Capture the cell that displays the provided text and extract its (X, Y) central coordinate. 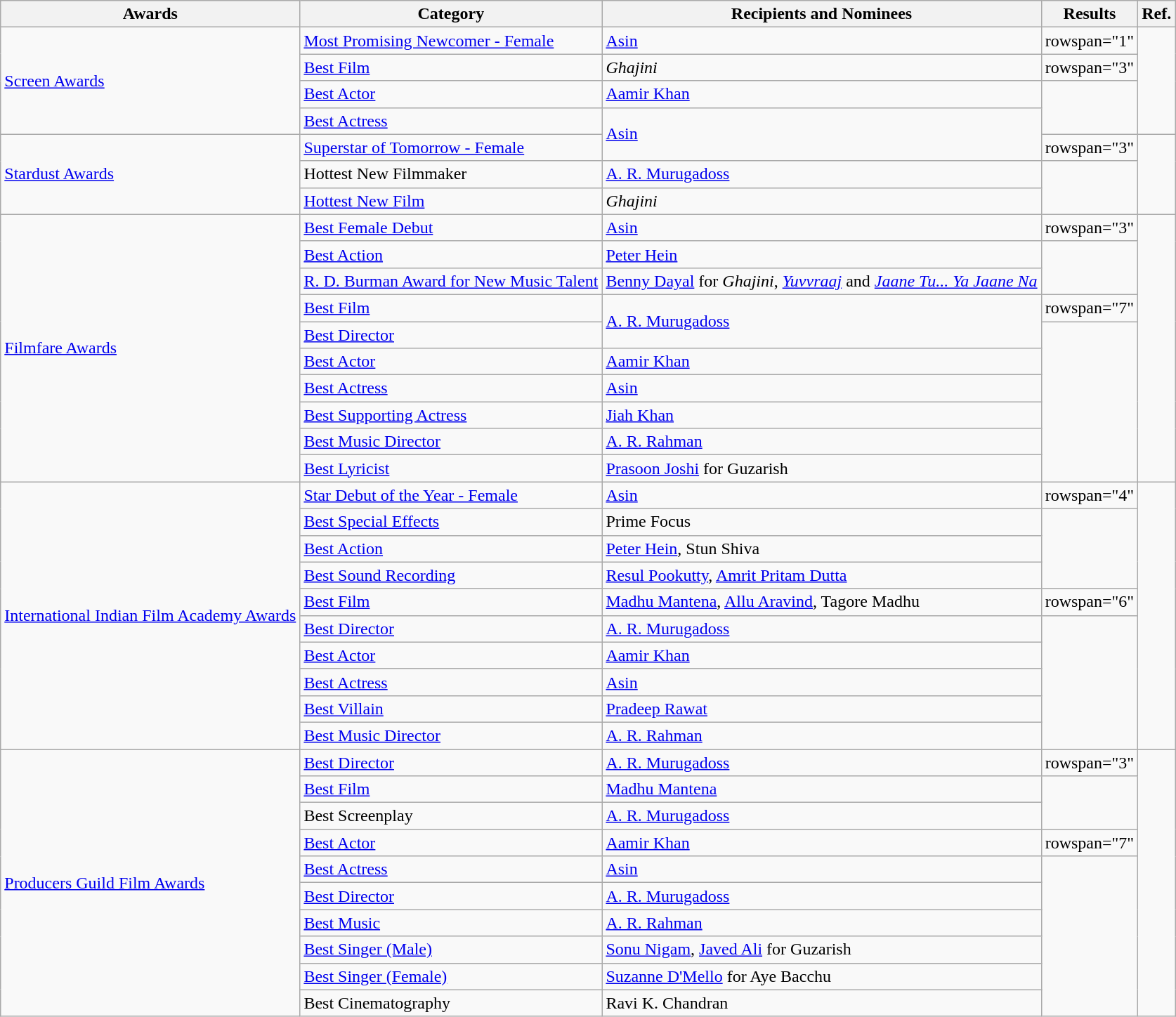
Ref. (1156, 14)
Best Female Debut (451, 228)
Category (451, 14)
rowspan="6" (1090, 602)
Superstar of Tomorrow - Female (451, 147)
Peter Hein, Stun Shiva (822, 549)
rowspan="4" (1090, 495)
Suzanne D'Mello for Aye Bacchu (822, 976)
Benny Dayal for Ghajini, Yuvvraaj and Jaane Tu... Ya Jaane Na (822, 281)
Peter Hein (822, 254)
Best Lyricist (451, 468)
Sonu Nigam, Javed Ali for Guzarish (822, 950)
Best Singer (Female) (451, 976)
Best Screenplay (451, 816)
Recipients and Nominees (822, 14)
International Indian Film Academy Awards (150, 615)
Jiah Khan (822, 415)
Pradeep Rawat (822, 709)
Best Cinematography (451, 1003)
Best Sound Recording (451, 575)
Best Singer (Male) (451, 950)
Results (1090, 14)
Prime Focus (822, 522)
Resul Pookutty, Amrit Pritam Dutta (822, 575)
Stardust Awards (150, 174)
Ravi K. Chandran (822, 1003)
Prasoon Joshi for Guzarish (822, 468)
Madhu Mantena (822, 789)
rowspan="1" (1090, 41)
Filmfare Awards (150, 348)
Hottest New Filmmaker (451, 174)
Star Debut of the Year - Female (451, 495)
R. D. Burman Award for New Music Talent (451, 281)
Hottest New Film (451, 201)
Madhu Mantena, Allu Aravind, Tagore Madhu (822, 602)
Best Special Effects (451, 522)
Best Supporting Actress (451, 415)
Best Villain (451, 709)
Best Music (451, 923)
Screen Awards (150, 81)
Producers Guild Film Awards (150, 882)
Most Promising Newcomer - Female (451, 41)
Awards (150, 14)
